Find where the given text appears and provide that cell's center as (x, y) coordinate. 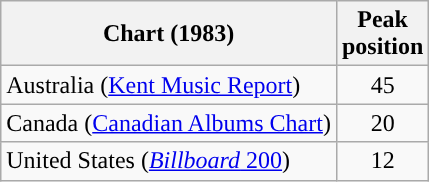
Canada (Canadian Albums Chart) (169, 123)
United States (Billboard 200) (169, 161)
Chart (1983) (169, 34)
Peakposition (382, 34)
45 (382, 85)
12 (382, 161)
20 (382, 123)
Australia (Kent Music Report) (169, 85)
